Determine the [x, y] coordinate at the center of the cell enclosing the given text.  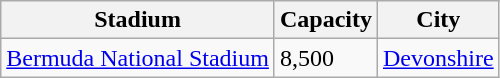
Devonshire [438, 58]
Stadium [138, 20]
City [438, 20]
8,500 [326, 58]
Bermuda National Stadium [138, 58]
Capacity [326, 20]
